Detect which cell encompasses the target text, then output its (X, Y) center coordinate. 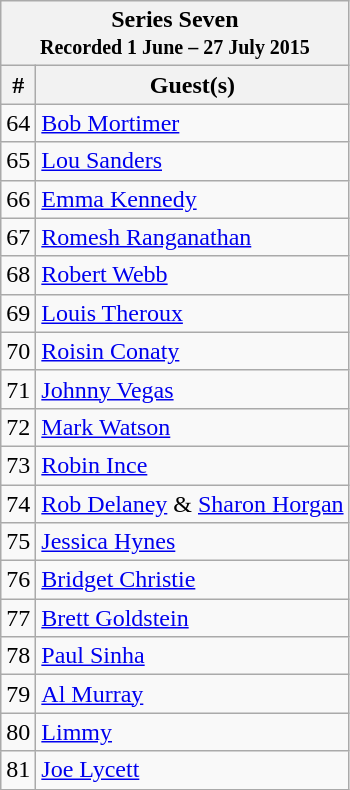
78 (18, 656)
Emma Kennedy (192, 199)
Jessica Hynes (192, 542)
80 (18, 732)
Paul Sinha (192, 656)
# (18, 85)
71 (18, 389)
70 (18, 351)
Bridget Christie (192, 580)
Johnny Vegas (192, 389)
75 (18, 542)
77 (18, 618)
74 (18, 503)
68 (18, 275)
Rob Delaney & Sharon Horgan (192, 503)
Louis Theroux (192, 313)
Series SevenRecorded 1 June – 27 July 2015 (175, 34)
69 (18, 313)
Limmy (192, 732)
Robin Ince (192, 465)
66 (18, 199)
64 (18, 123)
Roisin Conaty (192, 351)
79 (18, 694)
Romesh Ranganathan (192, 237)
Lou Sanders (192, 161)
Al Murray (192, 694)
Guest(s) (192, 85)
81 (18, 770)
Joe Lycett (192, 770)
Bob Mortimer (192, 123)
65 (18, 161)
Robert Webb (192, 275)
Brett Goldstein (192, 618)
73 (18, 465)
67 (18, 237)
Mark Watson (192, 427)
72 (18, 427)
76 (18, 580)
